Provide the [x, y] coordinate of the cell's center where the given text is located.  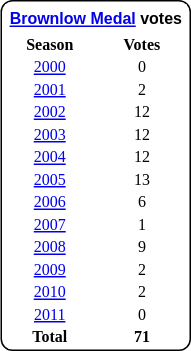
2009 [50, 270]
2008 [50, 247]
2005 [50, 180]
Season [50, 44]
Votes [142, 44]
71 [142, 337]
2000 [50, 67]
2007 [50, 224]
13 [142, 180]
1 [142, 224]
2004 [50, 157]
2001 [50, 90]
Brownlow Medal votes [96, 18]
6 [142, 202]
9 [142, 247]
2002 [50, 112]
2003 [50, 134]
2006 [50, 202]
Total [50, 337]
2010 [50, 292]
2011 [50, 314]
